Search for the cell housing the specified text and yield its (X, Y) center coordinate. 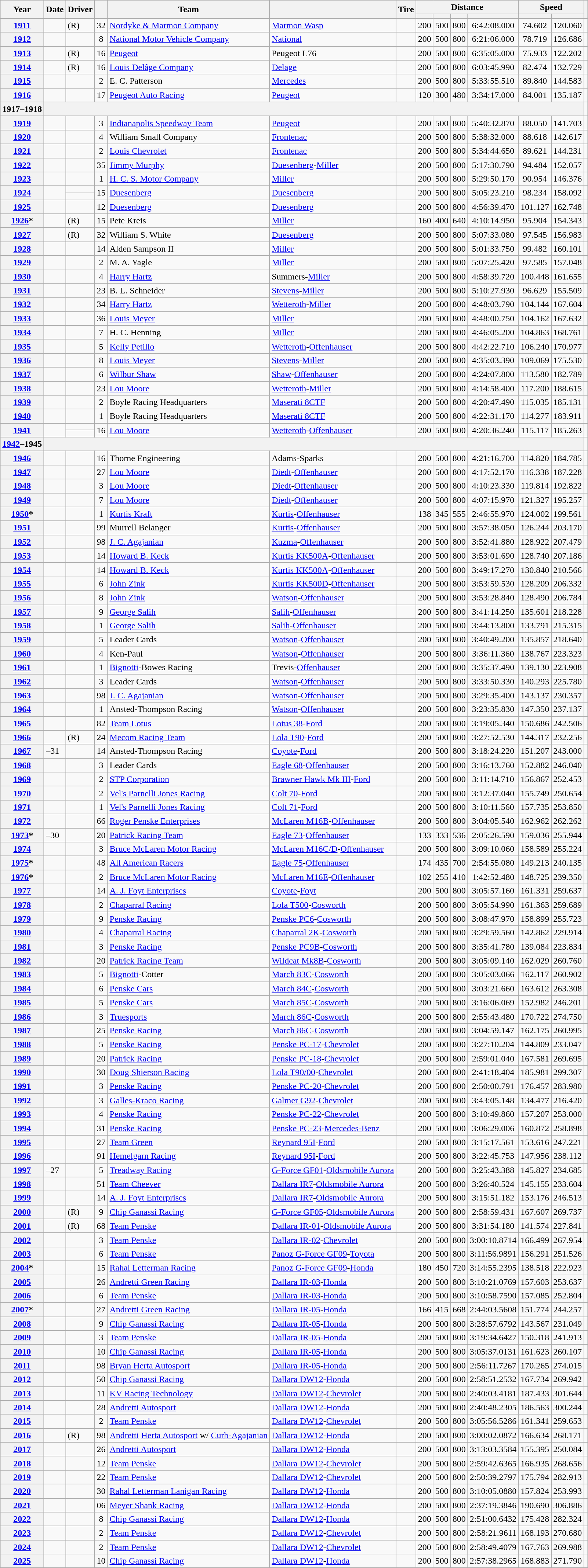
1925 (22, 207)
1911 (22, 25)
Doug Shierson Racing (189, 1072)
450 (442, 1268)
5:29:50.170 (493, 179)
11 (101, 1393)
68 (101, 1226)
4:20:36.240 (493, 430)
2012 (22, 1379)
167.763 (535, 1547)
400 (442, 221)
1974 (22, 849)
3:34:17.000 (493, 95)
William S. White (189, 235)
2013 (22, 1393)
2:44:03.5608 (493, 1310)
97.545 (535, 235)
Penske PC9B-Cosworth (333, 947)
Kuzma-Offenhauser (333, 542)
31 (101, 1128)
March 83C-Cosworth (333, 975)
640 (459, 221)
144.231 (567, 151)
153.616 (535, 1142)
2006 (22, 1296)
Tire (406, 10)
246.040 (567, 765)
102 (424, 877)
2007* (22, 1310)
186.563 (535, 1407)
166 (424, 1310)
234.685 (567, 1170)
4:17:52.170 (493, 472)
3:18:24.220 (493, 751)
2005 (22, 1282)
1982 (22, 961)
282.913 (567, 1477)
5:38:32.000 (493, 137)
160.101 (567, 249)
Lola T90/00-Chevrolet (333, 1072)
97.585 (535, 263)
17 (101, 95)
135.857 (535, 640)
1983 (22, 975)
1941 (22, 430)
218.228 (567, 611)
74.602 (535, 25)
1955 (22, 584)
Eagle 73-Offenhauser (333, 835)
268.656 (567, 1463)
227.841 (567, 1226)
3:00:10.8714 (493, 1240)
1990 (22, 1072)
240.135 (567, 863)
1953 (22, 556)
1985 (22, 1002)
2:55:43.480 (493, 1016)
1984 (22, 988)
4:21:16.700 (493, 458)
1961 (22, 668)
166.634 (535, 1435)
4:22:31.170 (493, 416)
243.000 (567, 751)
Colt 70-Ford (333, 793)
89.840 (535, 81)
3:12:37.040 (493, 793)
2024 (22, 1547)
1929 (22, 263)
2001 (22, 1226)
269.988 (567, 1547)
4:07:15.970 (493, 500)
1963 (22, 695)
2020 (22, 1491)
3:26:40.524 (493, 1184)
2021 (22, 1505)
Alden Sampson II (189, 249)
Bignotti-Bowes Racing (189, 668)
253.637 (567, 1282)
158.899 (535, 919)
128.740 (535, 556)
Lola T90-Ford (333, 737)
Colt 71-Ford (333, 807)
5:34:44.650 (493, 151)
1995 (22, 1142)
151.207 (535, 751)
Eagle 75-Offenhauser (333, 863)
4:48:00.750 (493, 318)
6:03:45.990 (493, 67)
82.474 (535, 67)
223.834 (567, 947)
3:10:58.7590 (493, 1296)
3:06:29.006 (493, 1128)
138.767 (535, 654)
5:10:27.930 (493, 290)
147.956 (535, 1156)
3:53:01.690 (493, 556)
162.029 (535, 961)
1987 (22, 1030)
1973* (22, 835)
269.942 (567, 1379)
121.327 (535, 500)
Marmon Wasp (333, 25)
192.822 (567, 486)
Jimmy Murphy (189, 165)
218.640 (567, 640)
300 (442, 95)
95.904 (535, 221)
135.601 (535, 611)
104.162 (535, 318)
Adams-Sparks (333, 458)
106.240 (535, 346)
267.954 (567, 1240)
Team Green (189, 1142)
3:05:57.160 (493, 891)
184.785 (567, 458)
1957 (22, 611)
3:15:51.182 (493, 1198)
Team (189, 10)
216.420 (567, 1100)
Lotus 38-Ford (333, 723)
1967 (22, 751)
162.962 (535, 821)
222.923 (567, 1268)
1976* (22, 877)
1971 (22, 807)
162.748 (567, 207)
1946 (22, 458)
104.863 (535, 332)
2010 (22, 1352)
2019 (22, 1477)
259.637 (567, 891)
143.567 (535, 1324)
195.257 (567, 500)
1993 (22, 1114)
1940 (22, 416)
Brawner Hawk Mk III-Ford (333, 779)
259.689 (567, 905)
3:16:13.760 (493, 765)
555 (459, 514)
126.244 (535, 528)
119.814 (535, 486)
156.291 (535, 1254)
4:58:39.720 (493, 277)
167.632 (567, 318)
4:56:39.470 (493, 207)
1988 (22, 1044)
104.144 (535, 304)
1994 (22, 1128)
3:40:49.200 (493, 640)
1999 (22, 1198)
6:35:05.000 (493, 53)
282.324 (567, 1519)
3:31:54.180 (493, 1226)
207.186 (567, 556)
Patrick Racing (189, 1058)
1980 (22, 933)
Roger Penske Enterprises (189, 821)
5:07:25.420 (493, 263)
March 85C-Cosworth (333, 1002)
Treadway Racing (189, 1170)
1947 (22, 472)
Team Cheever (189, 1184)
75.933 (535, 53)
2011 (22, 1366)
115.035 (535, 402)
250.654 (567, 793)
1949 (22, 500)
161.341 (535, 1421)
138 (424, 514)
3:53:28.840 (493, 597)
Indianapolis Speedway Team (189, 123)
1970 (22, 793)
299.307 (567, 1072)
2:51:00.6432 (493, 1519)
148.725 (535, 877)
1966 (22, 737)
91 (101, 1156)
1921 (22, 151)
Eagle 68-Offenhauser (333, 765)
258.898 (567, 1128)
262.262 (567, 821)
124.002 (535, 514)
128.209 (535, 584)
3:29:59.560 (493, 933)
2:46:55.970 (493, 514)
1937 (22, 374)
117.200 (535, 388)
4:20:47.490 (493, 402)
255 (442, 877)
170.265 (535, 1366)
161.623 (535, 1352)
1981 (22, 947)
84.001 (535, 95)
115.117 (535, 430)
06 (101, 1505)
McLaren M16C/D-Offenhauser (333, 849)
1975* (22, 863)
3:05:37.0131 (493, 1352)
155.749 (535, 793)
Kurtis KK500D-Offenhauser (333, 584)
3:27:10.204 (493, 1044)
Peugeot Auto Racing (189, 95)
98.234 (535, 193)
1:42:52.480 (493, 877)
5:07:33.080 (493, 235)
260.995 (567, 1030)
2:58:49.4079 (493, 1547)
2:57:38.2965 (493, 1561)
157.048 (567, 263)
G-Force GF01-Oldsmobile Aurora (333, 1170)
1942–1945 (22, 444)
167.734 (535, 1379)
152.882 (535, 765)
230.357 (567, 695)
120 (424, 95)
3:00:02.0872 (493, 1435)
150.318 (535, 1338)
185.981 (535, 1072)
333 (442, 835)
156.983 (567, 235)
Coyote-Ford (333, 751)
3:16:06.069 (493, 1002)
157.824 (535, 1491)
3:43:05.148 (493, 1100)
133.791 (535, 626)
3:22:45.753 (493, 1156)
89.621 (535, 151)
3:08:47.970 (493, 919)
151.774 (535, 1310)
2017 (22, 1449)
1948 (22, 486)
166.499 (535, 1240)
1936 (22, 360)
25 (101, 1030)
120.060 (567, 25)
113.580 (535, 374)
Penske PC-23-Mercedes-Benz (333, 1128)
1912 (22, 39)
269.695 (567, 1058)
250.084 (567, 1449)
KV Racing Technology (189, 1393)
145.827 (535, 1170)
4:48:03.790 (493, 304)
141.574 (535, 1226)
Year (22, 10)
101.127 (535, 207)
Driver (80, 10)
66 (101, 821)
134.477 (535, 1100)
161.363 (535, 905)
225.780 (567, 681)
90.954 (535, 179)
271.790 (567, 1561)
1920 (22, 137)
238.112 (567, 1156)
1927 (22, 235)
1978 (22, 905)
Dallara IR-01-Oldsmobile Aurora (333, 1226)
2:58:21.9611 (493, 1533)
5:01:33.750 (493, 249)
3:25:43.388 (493, 1170)
Penske PC6-Cosworth (333, 919)
188.615 (567, 388)
E. C. Patterson (189, 81)
2:50:39.2797 (493, 1477)
1931 (22, 290)
1922 (22, 165)
170.977 (567, 346)
166.935 (535, 1463)
1969 (22, 779)
B. L. Schneider (189, 290)
Nordyke & Marmon Company (189, 25)
1926* (22, 221)
126.686 (567, 39)
1977 (22, 891)
1923 (22, 179)
Bignotti-Cotter (189, 975)
3:35:37.490 (493, 668)
H. C. S. Motor Company (189, 179)
96.629 (535, 290)
146.376 (567, 179)
1962 (22, 681)
301.644 (567, 1393)
1938 (22, 388)
135.187 (567, 95)
3:11:56.9891 (493, 1254)
All American Racers (189, 863)
1913 (22, 53)
128.922 (535, 542)
1924 (22, 193)
1997 (22, 1170)
5:05:23.210 (493, 193)
199.561 (567, 514)
138.518 (535, 1268)
Dallara IR-02-Chevrolet (333, 1240)
4:10:23.330 (493, 486)
2009 (22, 1338)
Penske PC-18-Chevrolet (333, 1058)
35 (101, 165)
144.583 (567, 81)
2008 (22, 1324)
1939 (22, 402)
207.479 (567, 542)
88.050 (535, 123)
5:17:30.790 (493, 165)
175.428 (535, 1519)
161.331 (535, 891)
306.886 (567, 1505)
78.719 (535, 39)
251.526 (567, 1254)
114.820 (535, 458)
Andretti Herta Autosport w/ Curb-Agajanian (189, 1435)
253.000 (567, 1114)
2:50:00.791 (493, 1086)
3:35:41.780 (493, 947)
Galmer G92-Chevrolet (333, 1100)
142.862 (535, 933)
Louis Delâge Company (189, 67)
242.506 (567, 723)
Rahal Letterman Racing (189, 1268)
153.176 (535, 1198)
McLaren M16E-Offenhauser (333, 877)
Team Lotus (189, 723)
2023 (22, 1533)
239.350 (567, 877)
100.448 (535, 277)
1952 (22, 542)
270.680 (567, 1533)
H. C. Henning (189, 332)
22 (101, 1477)
162.175 (535, 1030)
1959 (22, 640)
410 (459, 877)
Distance (467, 7)
Murrell Belanger (189, 528)
187.433 (535, 1393)
114.277 (535, 416)
1928 (22, 249)
National Motor Vehicle Company (189, 39)
Duesenberg-Miller (333, 165)
157.085 (535, 1296)
1986 (22, 1016)
2018 (22, 1463)
415 (442, 1310)
143.137 (535, 695)
William Small Company (189, 137)
150.686 (535, 723)
1996 (22, 1156)
133 (424, 835)
1964 (22, 709)
3:28:57.6792 (493, 1324)
3:36:11.360 (493, 654)
51 (101, 1184)
159.036 (535, 835)
Penske PC-22-Chevrolet (333, 1114)
Coyote-Foyt (333, 891)
229.914 (567, 933)
147.350 (535, 709)
48 (101, 863)
185.131 (567, 402)
160.872 (535, 1128)
2015 (22, 1421)
1916 (22, 95)
274.750 (567, 1016)
3:04:05.540 (493, 821)
174 (424, 863)
182.789 (567, 374)
149.213 (535, 863)
Penske PC-20-Chevrolet (333, 1086)
G-Force GF05-Oldsmobile Aurora (333, 1212)
Bryan Herta Autosport (189, 1366)
167.581 (535, 1058)
185.263 (567, 430)
82 (101, 723)
3:49:17.270 (493, 570)
162.117 (535, 975)
260.107 (567, 1352)
536 (459, 835)
3:05:56.5286 (493, 1421)
3:41:14.250 (493, 611)
Panoz G-Force GF09-Toyota (333, 1254)
253.850 (567, 807)
1917–1918 (22, 109)
206.784 (567, 597)
1954 (22, 570)
244.257 (567, 1310)
3:27:52.530 (493, 737)
3:53:59.530 (493, 584)
167.604 (567, 304)
–31 (55, 751)
145.155 (535, 1184)
Lola T500-Cosworth (333, 905)
3:13:03.3584 (493, 1449)
247.221 (567, 1142)
Wildcat Mk8B-Cosworth (333, 961)
223.323 (567, 654)
4:42:22.710 (493, 346)
Peugeot L76 (333, 53)
2:56:11.7267 (493, 1366)
4:24:07.800 (493, 374)
720 (459, 1268)
1960 (22, 654)
210.566 (567, 570)
237.137 (567, 709)
99.482 (535, 249)
1950* (22, 514)
175.530 (567, 360)
50 (101, 1379)
233.047 (567, 1044)
1934 (22, 332)
2014 (22, 1407)
268.171 (567, 1435)
6:21:06.000 (493, 39)
National (333, 39)
4:10:14.950 (493, 221)
3:19:05.340 (493, 723)
3:10:11.560 (493, 807)
3:03:21.660 (493, 988)
Mecom Racing Team (189, 737)
3:04:59.147 (493, 1030)
2003 (22, 1254)
142.617 (567, 137)
3:44:13.800 (493, 626)
274.015 (567, 1366)
263.308 (567, 988)
1991 (22, 1086)
3:05:09.140 (493, 961)
233.604 (567, 1184)
1972 (22, 821)
2:37:19.3846 (493, 1505)
1930 (22, 277)
255.944 (567, 835)
109.069 (535, 360)
269.737 (567, 1212)
253.993 (567, 1491)
2:59:42.6365 (493, 1463)
24 (101, 737)
–27 (55, 1170)
Shaw-Offenhauser (333, 374)
Pete Kreis (189, 221)
Ken-Paul (189, 654)
Truesports (189, 1016)
Rahal Letterman Lanigan Racing (189, 1491)
255.224 (567, 849)
3:05:03.066 (493, 975)
36 (101, 318)
160 (424, 221)
1951 (22, 528)
Wilbur Shaw (189, 374)
155.509 (567, 290)
252.453 (567, 779)
Speed (551, 7)
3:10:49.860 (493, 1114)
1958 (22, 626)
152.982 (535, 1002)
3:10:21.0769 (493, 1282)
232.256 (567, 737)
McLaren M16B-Offenhauser (333, 821)
158.092 (567, 193)
140.293 (535, 681)
STP Corporation (189, 779)
1979 (22, 919)
3:09:10.060 (493, 849)
152.057 (567, 165)
2016 (22, 1435)
Date (55, 10)
Kurtis Kraft (189, 514)
154.343 (567, 221)
Thorne Engineering (189, 458)
Meyer Shank Racing (189, 1505)
1956 (22, 597)
–30 (55, 835)
4:46:05.200 (493, 332)
3:57:38.050 (493, 528)
116.338 (535, 472)
1989 (22, 1058)
1915 (22, 81)
300.244 (567, 1407)
Delage (333, 67)
3:33:50.330 (493, 681)
203.170 (567, 528)
28 (101, 1407)
88.618 (535, 137)
March 84C-Cosworth (333, 988)
2000 (22, 1212)
Panoz G-Force GF09-Honda (333, 1268)
168.193 (535, 1533)
Galles-Kraco Racing (189, 1100)
2:58:59.431 (493, 1212)
Mercedes (333, 81)
206.332 (567, 584)
168.883 (535, 1561)
5:40:32.870 (493, 123)
175.794 (535, 1477)
3:19:34.6427 (493, 1338)
231.049 (567, 1324)
158.589 (535, 849)
2025 (22, 1561)
Louis Chevrolet (189, 151)
155.395 (535, 1449)
183.911 (567, 416)
2004* (22, 1268)
3:52:41.880 (493, 542)
130.840 (535, 570)
1933 (22, 318)
1932 (22, 304)
176.457 (535, 1086)
Kelly Petillo (189, 346)
3:11:14.710 (493, 779)
161.655 (567, 277)
255.723 (567, 919)
94.484 (535, 165)
259.653 (567, 1421)
3:05:54.990 (493, 905)
Penske PC-17-Chevrolet (333, 1044)
1968 (22, 765)
170.722 (535, 1016)
190.690 (535, 1505)
2022 (22, 1519)
168.761 (567, 332)
Summers-Miller (333, 277)
34 (101, 304)
480 (459, 95)
700 (459, 863)
2:58:51.2532 (493, 1379)
6:42:08.000 (493, 25)
345 (442, 514)
167.607 (535, 1212)
1914 (22, 67)
241.913 (567, 1338)
1965 (22, 723)
1992 (22, 1100)
139.084 (535, 947)
2:05:26.590 (493, 835)
2:40:48.2305 (493, 1407)
435 (442, 863)
3:23:35.830 (493, 709)
3:15:17.561 (493, 1142)
668 (459, 1310)
3:29:35.400 (493, 695)
3:14:55.2395 (493, 1268)
260.760 (567, 961)
3:10:05.0880 (493, 1491)
2:59:01.040 (493, 1058)
157.603 (535, 1282)
99 (101, 528)
139.130 (535, 668)
Trevis-Offenhauser (333, 668)
132.729 (567, 67)
2:54:55.080 (493, 863)
4:35:03.390 (493, 360)
4:14:58.400 (493, 388)
223.908 (567, 668)
1935 (22, 346)
180 (424, 1268)
144.317 (535, 737)
Hemelgarn Racing (189, 1156)
M. A. Yagle (189, 263)
128.490 (535, 597)
144.809 (535, 1044)
156.867 (535, 779)
283.980 (567, 1086)
163.612 (535, 988)
187.228 (567, 472)
246.201 (567, 1002)
246.513 (567, 1198)
2:40:03.4181 (493, 1393)
1919 (22, 123)
141.703 (567, 123)
122.202 (567, 53)
215.315 (567, 626)
2002 (22, 1240)
5:33:55.510 (493, 81)
1998 (22, 1184)
157.207 (535, 1114)
157.735 (535, 807)
Chaparral 2K-Cosworth (333, 933)
252.804 (567, 1296)
2:41:18.404 (493, 1072)
260.902 (567, 975)
